Return [x, y] of the center of cell containing provided text 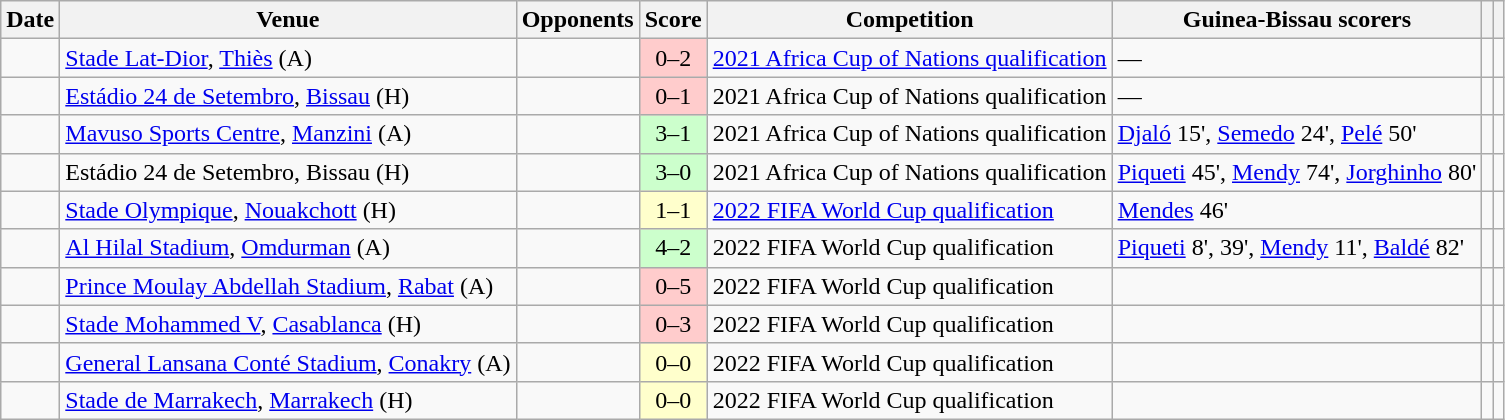
Competition [910, 20]
4–2 [673, 248]
Mavuso Sports Centre, Manzini (A) [288, 134]
Djaló 15', Semedo 24', Pelé 50' [1297, 134]
1–1 [673, 210]
Stade Mohammed V, Casablanca (H) [288, 324]
0–5 [673, 286]
Piqueti 8', 39', Mendy 11', Baldé 82' [1297, 248]
Score [673, 20]
Stade de Marrakech, Marrakech (H) [288, 400]
Opponents [578, 20]
Guinea-Bissau scorers [1297, 20]
Prince Moulay Abdellah Stadium, Rabat (A) [288, 286]
Date [30, 20]
3–1 [673, 134]
Mendes 46' [1297, 210]
0–2 [673, 58]
3–0 [673, 172]
Stade Lat-Dior, Thiès (A) [288, 58]
0–3 [673, 324]
Piqueti 45', Mendy 74', Jorghinho 80' [1297, 172]
Stade Olympique, Nouakchott (H) [288, 210]
General Lansana Conté Stadium, Conakry (A) [288, 362]
0–1 [673, 96]
Venue [288, 20]
Al Hilal Stadium, Omdurman (A) [288, 248]
